Output the [x, y] coordinate of the center of the cell containing the given text.  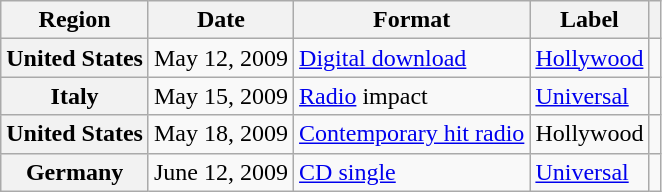
Germany [75, 172]
May 18, 2009 [220, 134]
CD single [412, 172]
Region [75, 20]
Digital download [412, 58]
Radio impact [412, 96]
May 15, 2009 [220, 96]
Format [412, 20]
Contemporary hit radio [412, 134]
June 12, 2009 [220, 172]
May 12, 2009 [220, 58]
Italy [75, 96]
Date [220, 20]
Label [590, 20]
